Return the [x, y] coordinate for the center point of the cell that contains the specified text.  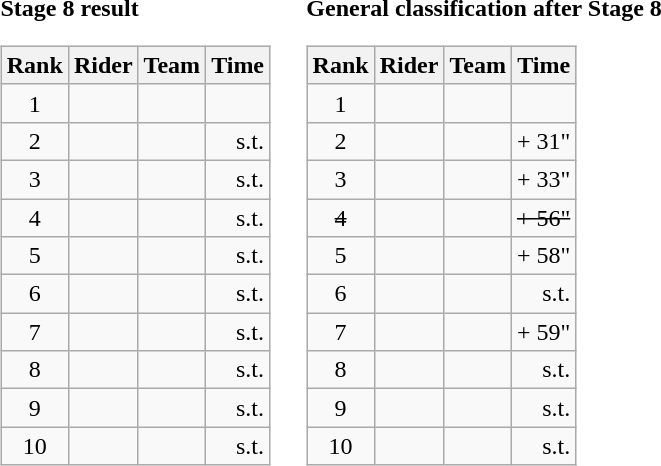
+ 33" [543, 179]
+ 56" [543, 217]
+ 58" [543, 256]
+ 59" [543, 332]
+ 31" [543, 141]
